Detect which cell encompasses the target text, then output its (X, Y) center coordinate. 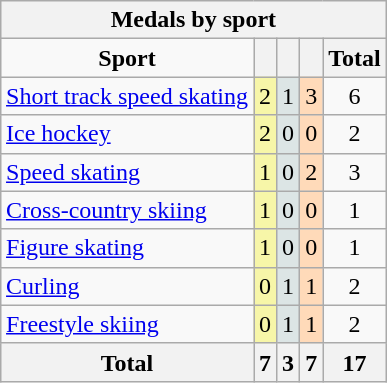
Freestyle skiing (128, 324)
6 (355, 96)
Cross-country skiing (128, 210)
Speed skating (128, 172)
Curling (128, 286)
Short track speed skating (128, 96)
Medals by sport (194, 20)
Ice hockey (128, 134)
17 (355, 362)
Figure skating (128, 248)
Sport (128, 58)
